Locate the cell with the specified text and output its (x, y) center coordinate. 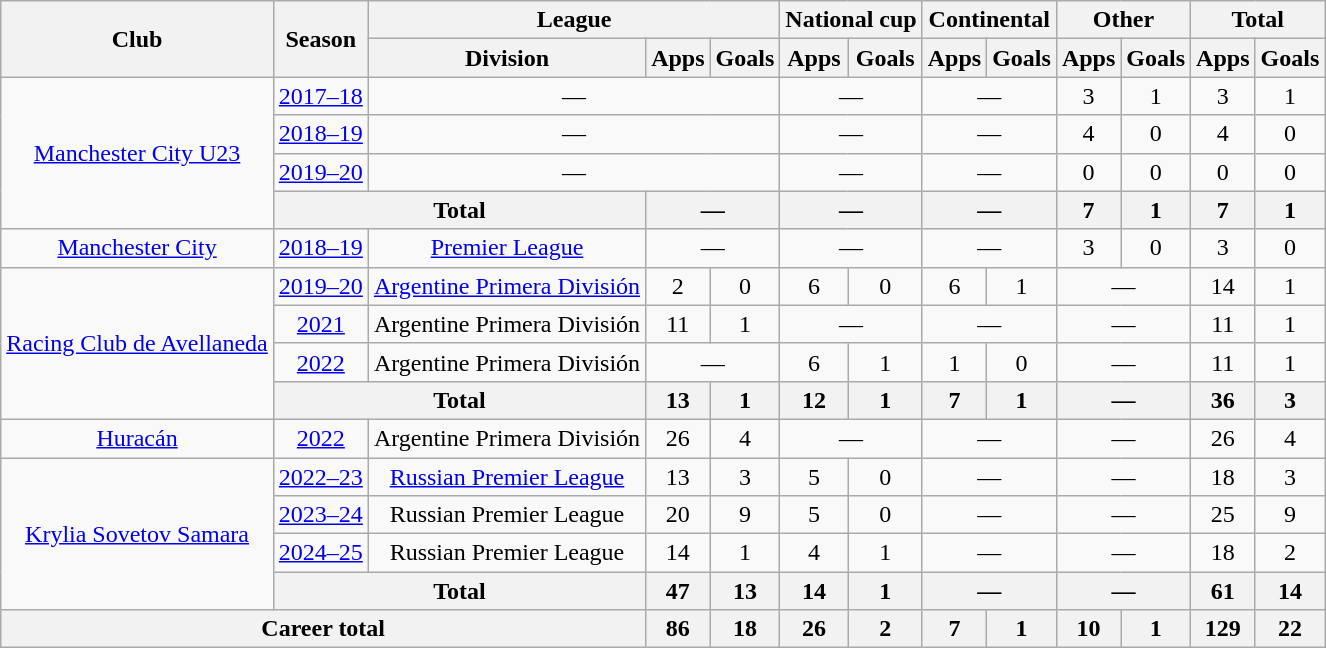
86 (678, 629)
2022–23 (320, 477)
2017–18 (320, 96)
2024–25 (320, 553)
129 (1223, 629)
47 (678, 591)
20 (678, 515)
61 (1223, 591)
Manchester City (138, 248)
National cup (851, 20)
2023–24 (320, 515)
2021 (320, 324)
10 (1088, 629)
League (574, 20)
Season (320, 39)
25 (1223, 515)
Manchester City U23 (138, 153)
Continental (989, 20)
36 (1223, 400)
Other (1123, 20)
Premier League (506, 248)
Krylia Sovetov Samara (138, 534)
Career total (324, 629)
Huracán (138, 438)
12 (814, 400)
Racing Club de Avellaneda (138, 343)
Club (138, 39)
Division (506, 58)
22 (1290, 629)
